Provide the (x, y) coordinate of the cell's center where the given text is located.  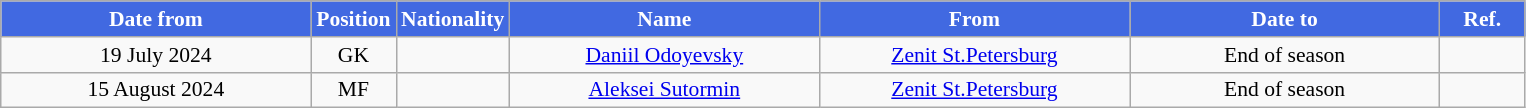
Date to (1285, 19)
Position (354, 19)
Ref. (1482, 19)
Name (664, 19)
19 July 2024 (156, 55)
15 August 2024 (156, 90)
Date from (156, 19)
GK (354, 55)
From (974, 19)
Daniil Odoyevsky (664, 55)
Aleksei Sutormin (664, 90)
Nationality (452, 19)
MF (354, 90)
